From the cell containing the given text, extract its center point as (x, y) coordinate. 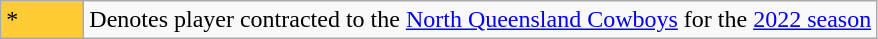
* (42, 20)
Denotes player contracted to the North Queensland Cowboys for the 2022 season (480, 20)
